Scan for the cell matching the given text and deliver its [x, y] coordinate at center. 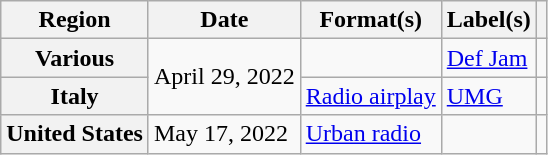
Various [75, 58]
Urban radio [370, 134]
UMG [488, 96]
Format(s) [370, 20]
Region [75, 20]
Label(s) [488, 20]
Italy [75, 96]
Def Jam [488, 58]
Radio airplay [370, 96]
Date [224, 20]
United States [75, 134]
May 17, 2022 [224, 134]
April 29, 2022 [224, 77]
